Return the [X, Y] coordinate for the center point of the cell that contains the specified text.  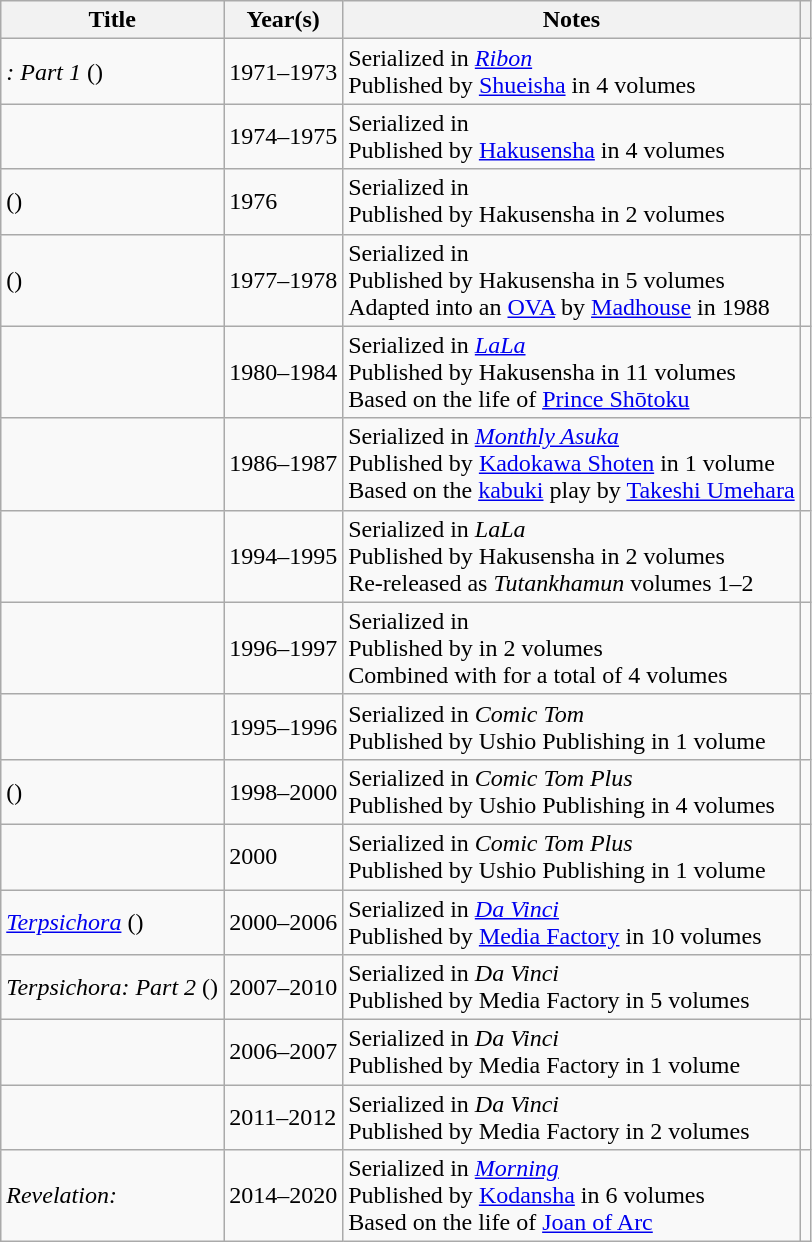
1996–1997 [284, 648]
Serialized in Da VinciPublished by Media Factory in 1 volume [572, 1052]
Terpsichora () [112, 922]
Serialized in Published by in 2 volumesCombined with for a total of 4 volumes [572, 648]
Serialized in MorningPublished by Kodansha in 6 volumesBased on the life of Joan of Arc [572, 1196]
1995–1996 [284, 726]
Serialized in LaLaPublished by Hakusensha in 2 volumesRe-released as Tutankhamun volumes 1–2 [572, 556]
Serialized in LaLaPublished by Hakusensha in 11 volumesBased on the life of Prince Shōtoku [572, 372]
Serialized in Da VinciPublished by Media Factory in 2 volumes [572, 1118]
1971–1973 [284, 72]
Serialized in Published by Hakusensha in 4 volumes [572, 136]
1976 [284, 202]
Serialized in RibonPublished by Shueisha in 4 volumes [572, 72]
2000–2006 [284, 922]
2006–2007 [284, 1052]
Serialized in Comic TomPublished by Ushio Publishing in 1 volume [572, 726]
: Part 1 () [112, 72]
1994–1995 [284, 556]
Revelation: [112, 1196]
Serialized in Monthly AsukaPublished by Kadokawa Shoten in 1 volumeBased on the kabuki play by Takeshi Umehara [572, 464]
Serialized in Da VinciPublished by Media Factory in 5 volumes [572, 988]
1980–1984 [284, 372]
1998–2000 [284, 792]
Serialized in Da VinciPublished by Media Factory in 10 volumes [572, 922]
2011–2012 [284, 1118]
2014–2020 [284, 1196]
Serialized in Comic Tom PlusPublished by Ushio Publishing in 4 volumes [572, 792]
Terpsichora: Part 2 () [112, 988]
1977–1978 [284, 280]
Title [112, 20]
Notes [572, 20]
1974–1975 [284, 136]
Serialized in Published by Hakusensha in 5 volumesAdapted into an OVA by Madhouse in 1988 [572, 280]
2000 [284, 856]
Year(s) [284, 20]
2007–2010 [284, 988]
1986–1987 [284, 464]
Serialized in Comic Tom PlusPublished by Ushio Publishing in 1 volume [572, 856]
Serialized in Published by Hakusensha in 2 volumes [572, 202]
